Determine the [x, y] coordinate at the center of the cell enclosing the given text.  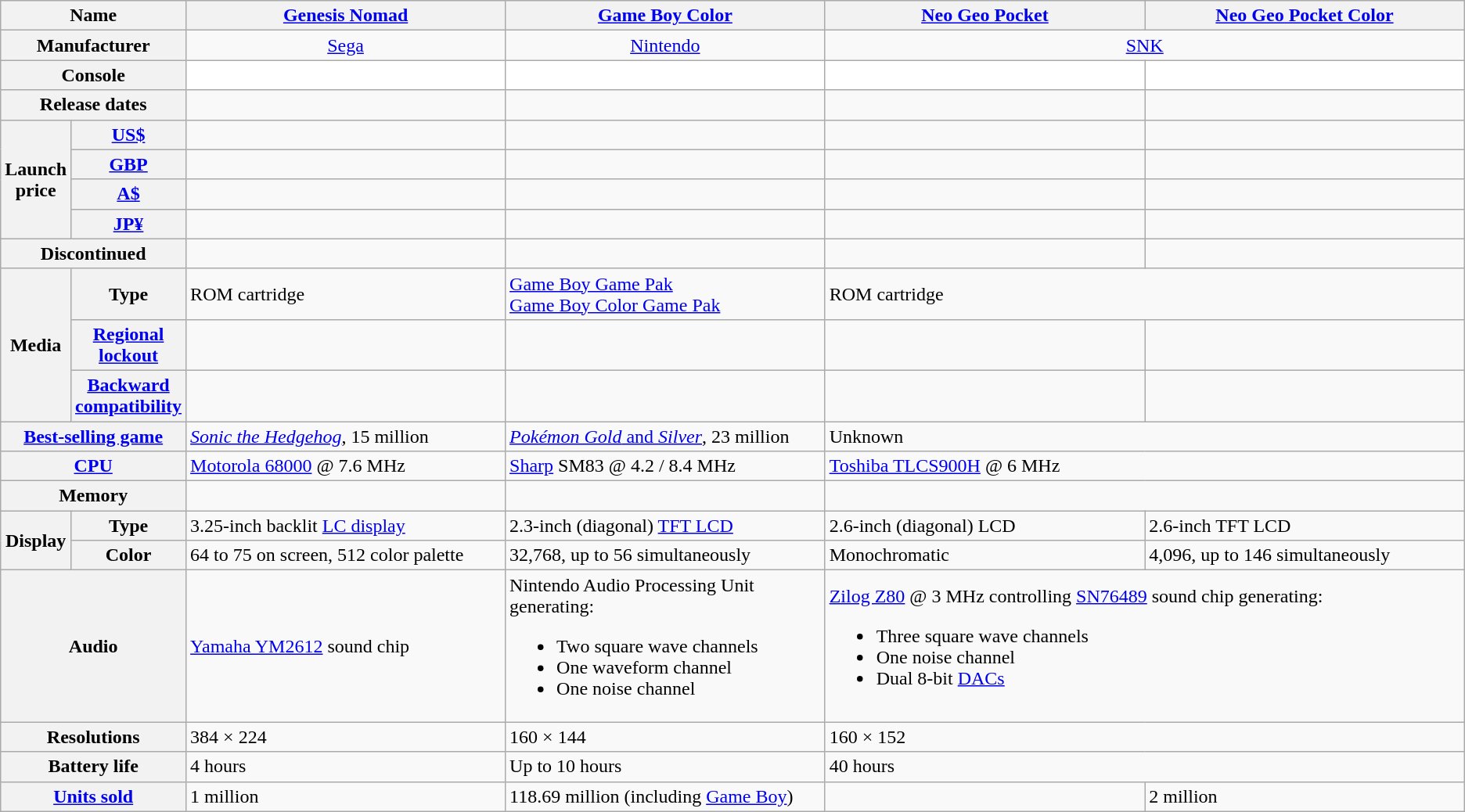
Backward compatibility [128, 396]
Pokémon Gold and Silver, 23 million [665, 436]
2.6-inch (diagonal) LCD [984, 526]
SNK [1144, 45]
Toshiba TLCS900H @ 6 MHz [1144, 466]
160 × 144 [665, 737]
Up to 10 hours [665, 767]
2.3-inch (diagonal) TFT LCD [665, 526]
Sharp SM83 @ 4.2 / 8.4 MHz [665, 466]
1 million [346, 796]
Regional lockout [128, 344]
Neo Geo Pocket [984, 16]
Display [36, 541]
64 to 75 on screen, 512 color palette [346, 555]
Monochromatic [984, 555]
118.69 million (including Game Boy) [665, 796]
Unknown [1144, 436]
3.25-inch backlit LC display [346, 526]
Zilog Z80 @ 3 MHz controlling SN76489 sound chip generating:Three square wave channelsOne noise channelDual 8-bit DACs [1144, 646]
2 million [1305, 796]
Genesis Nomad [346, 16]
US$ [128, 135]
JP¥ [128, 224]
CPU [94, 466]
Battery life [94, 767]
4,096, up to 146 simultaneously [1305, 555]
Neo Geo Pocket Color [1305, 16]
GBP [128, 164]
32,768, up to 56 simultaneously [665, 555]
Name [94, 16]
Console [94, 75]
Nintendo Audio Processing Unit generating:Two square wave channelsOne waveform channelOne noise channel [665, 646]
Manufacturer [94, 45]
A$ [128, 194]
4 hours [346, 767]
Game Boy Game PakGame Boy Color Game Pak [665, 294]
Launch price [36, 179]
Release dates [94, 105]
Resolutions [94, 737]
Sonic the Hedgehog, 15 million [346, 436]
160 × 152 [1144, 737]
Sega [346, 45]
Audio [94, 646]
Best-selling game [94, 436]
Color [128, 555]
Nintendo [665, 45]
Media [36, 344]
Memory [94, 496]
384 × 224 [346, 737]
40 hours [1144, 767]
Motorola 68000 @ 7.6 MHz [346, 466]
2.6-inch TFT LCD [1305, 526]
Units sold [94, 796]
Game Boy Color [665, 16]
Discontinued [94, 253]
Yamaha YM2612 sound chip [346, 646]
